Search for the cell housing the specified text and yield its [x, y] center coordinate. 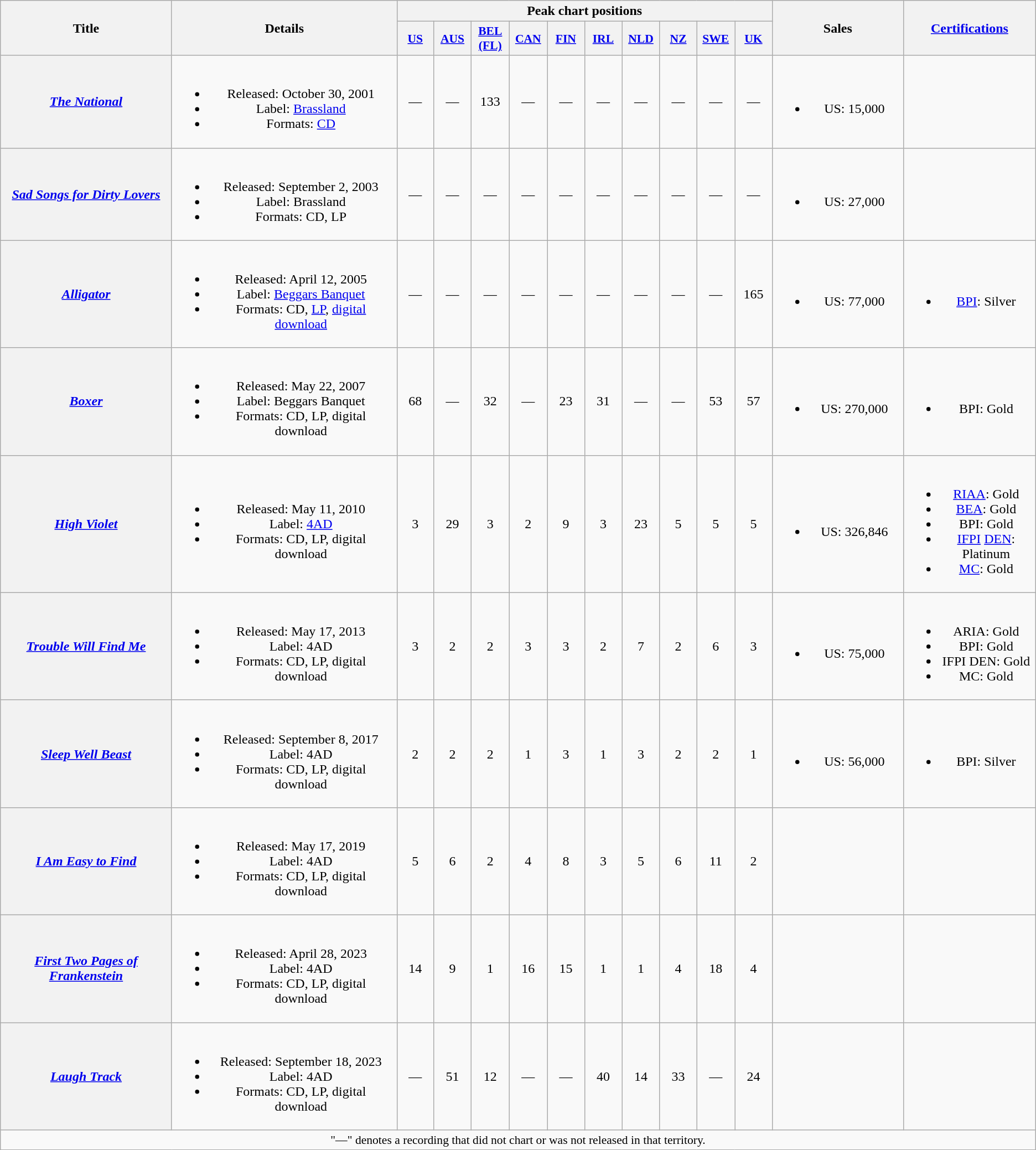
NZ [678, 39]
RIAA: GoldBEA: GoldBPI: GoldIFPI DEN: PlatinumMC: Gold [970, 524]
Sales [838, 28]
18 [716, 968]
51 [452, 1076]
Released: April 28, 2023Label: 4ADFormats: CD, LP, digital download [284, 968]
Released: May 17, 2013Label: 4ADFormats: CD, LP, digital download [284, 646]
Trouble Will Find Me [86, 646]
11 [716, 861]
Title [86, 28]
Certifications [970, 28]
NLD [641, 39]
BEL(FL) [490, 39]
165 [754, 294]
US: 270,000 [838, 401]
AUS [452, 39]
Released: May 17, 2019Label: 4ADFormats: CD, LP, digital download [284, 861]
7 [641, 646]
16 [528, 968]
Boxer [86, 401]
UK [754, 39]
Released: October 30, 2001Label: BrasslandFormats: CD [284, 102]
Sleep Well Beast [86, 754]
US: 77,000 [838, 294]
8 [566, 861]
Peak chart positions [584, 11]
24 [754, 1076]
53 [716, 401]
Released: April 12, 2005Label: Beggars BanquetFormats: CD, LP, digital download [284, 294]
Released: May 22, 2007Label: Beggars BanquetFormats: CD, LP, digital download [284, 401]
Alligator [86, 294]
US: 75,000 [838, 646]
US: 15,000 [838, 102]
BPI: Gold [970, 401]
ARIA: GoldBPI: GoldIFPI DEN: GoldMC: Gold [970, 646]
31 [603, 401]
Laugh Track [86, 1076]
40 [603, 1076]
High Violet [86, 524]
US: 27,000 [838, 194]
US [415, 39]
15 [566, 968]
First Two Pages of Frankenstein [86, 968]
SWE [716, 39]
33 [678, 1076]
Released: September 8, 2017Label: 4ADFormats: CD, LP, digital download [284, 754]
Sad Songs for Dirty Lovers [86, 194]
133 [490, 102]
Released: May 11, 2010Label: 4ADFormats: CD, LP, digital download [284, 524]
57 [754, 401]
IRL [603, 39]
68 [415, 401]
Details [284, 28]
FIN [566, 39]
Released: September 18, 2023Label: 4ADFormats: CD, LP, digital download [284, 1076]
The National [86, 102]
US: 56,000 [838, 754]
32 [490, 401]
I Am Easy to Find [86, 861]
US: 326,846 [838, 524]
29 [452, 524]
CAN [528, 39]
"—" denotes a recording that did not chart or was not released in that territory. [518, 1140]
Released: September 2, 2003Label: BrasslandFormats: CD, LP [284, 194]
12 [490, 1076]
